Provide the (x, y) coordinate of the cell's center where the given text is located.  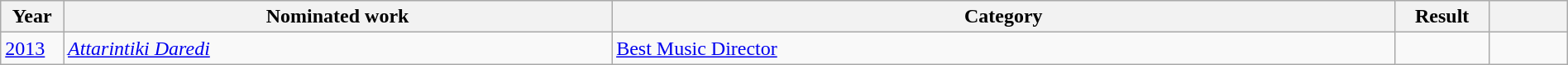
Result (1442, 17)
Year (32, 17)
Nominated work (337, 17)
Category (1004, 17)
Best Music Director (1004, 48)
Attarintiki Daredi (337, 48)
2013 (32, 48)
